Locate the cell with the specified text and output its [x, y] center coordinate. 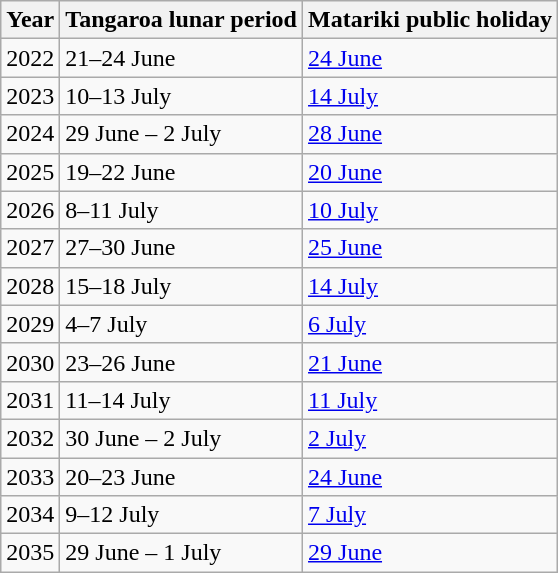
2034 [30, 515]
Tangaroa lunar period [182, 20]
19–22 June [182, 172]
Year [30, 20]
20 June [430, 172]
2032 [30, 438]
15–18 July [182, 286]
7 July [430, 515]
25 June [430, 248]
27–30 June [182, 248]
Matariki public holiday [430, 20]
29 June – 1 July [182, 553]
20–23 June [182, 477]
2023 [30, 96]
29 June [430, 553]
2033 [30, 477]
6 July [430, 324]
2025 [30, 172]
11 July [430, 400]
4–7 July [182, 324]
29 June – 2 July [182, 134]
2028 [30, 286]
10–13 July [182, 96]
23–26 June [182, 362]
30 June – 2 July [182, 438]
2026 [30, 210]
10 July [430, 210]
9–12 July [182, 515]
21–24 June [182, 58]
2022 [30, 58]
21 June [430, 362]
2 July [430, 438]
2031 [30, 400]
2035 [30, 553]
11–14 July [182, 400]
2029 [30, 324]
2024 [30, 134]
28 June [430, 134]
2027 [30, 248]
2030 [30, 362]
8–11 July [182, 210]
